For the text-containing cell, return its midpoint in (x, y) coordinate format. 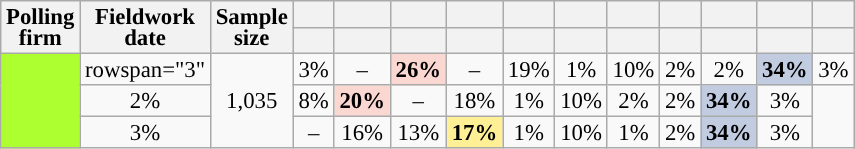
19% (529, 70)
Fieldworkdate (146, 28)
26% (418, 70)
Samplesize (252, 28)
20% (362, 101)
16% (362, 133)
17% (474, 133)
rowspan="3" (146, 70)
13% (418, 133)
Pollingfirm (40, 28)
1,035 (252, 102)
18% (474, 101)
8% (314, 101)
